From the cell containing the given text, extract its center point as [x, y] coordinate. 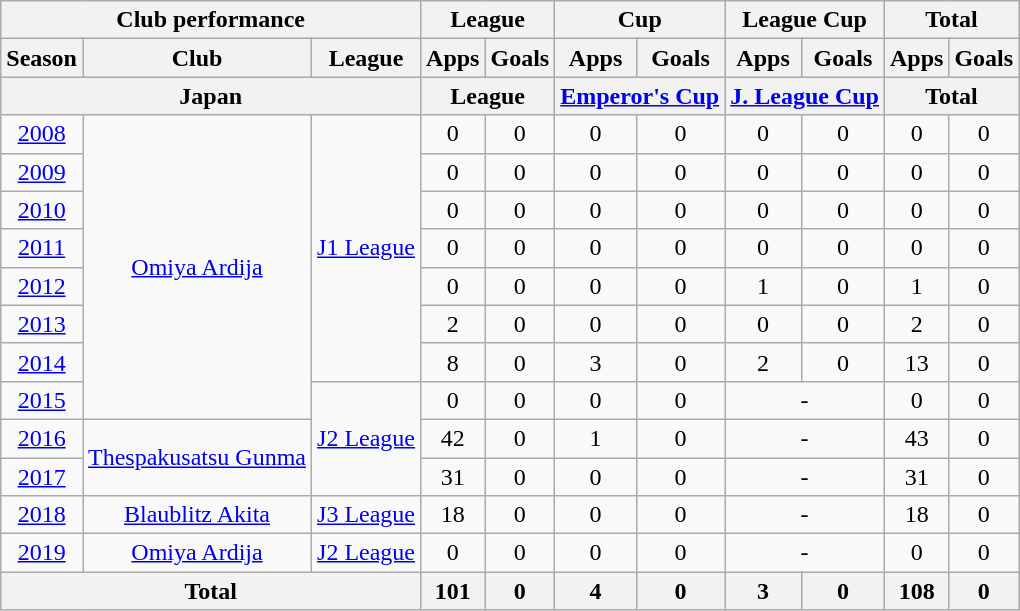
2017 [42, 477]
League Cup [805, 20]
108 [916, 591]
8 [453, 362]
2019 [42, 553]
Cup [640, 20]
2009 [42, 172]
Thespakusatsu Gunma [196, 457]
42 [453, 438]
4 [596, 591]
Emperor's Cup [640, 96]
2010 [42, 210]
13 [916, 362]
2016 [42, 438]
2008 [42, 134]
2012 [42, 286]
2015 [42, 400]
2018 [42, 515]
Club performance [211, 20]
J1 League [366, 248]
Japan [211, 96]
J. League Cup [805, 96]
J3 League [366, 515]
2013 [42, 324]
2011 [42, 248]
Season [42, 58]
101 [453, 591]
43 [916, 438]
2014 [42, 362]
Blaublitz Akita [196, 515]
Club [196, 58]
